Scan for the cell matching the given text and deliver its [x, y] coordinate at center. 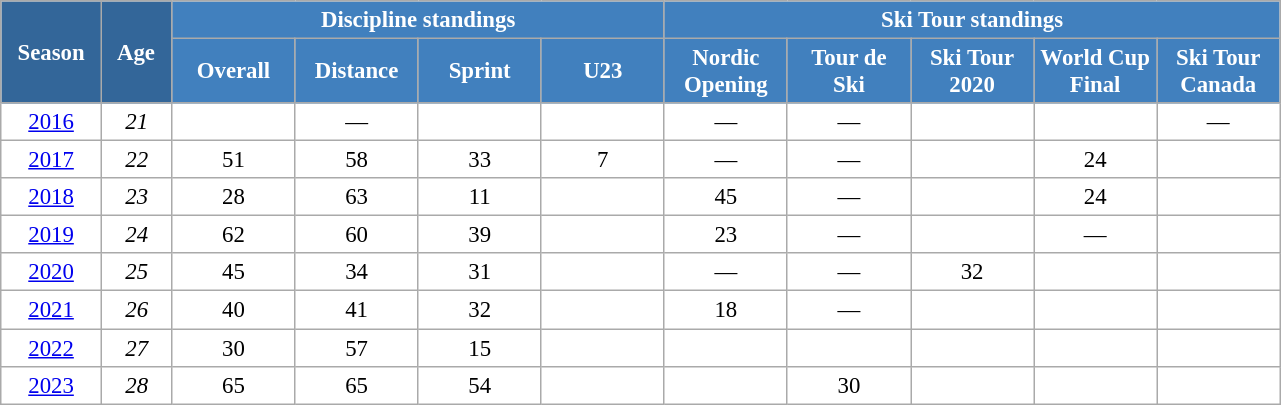
2016 [52, 122]
2022 [52, 348]
NordicOpening [726, 72]
Ski TourCanada [1218, 72]
21 [136, 122]
33 [480, 160]
2021 [52, 310]
Tour deSki [848, 72]
U23 [602, 72]
Distance [356, 72]
62 [234, 235]
Sprint [480, 72]
Season [52, 52]
40 [234, 310]
25 [136, 273]
2019 [52, 235]
58 [356, 160]
57 [356, 348]
27 [136, 348]
63 [356, 197]
54 [480, 385]
2020 [52, 273]
26 [136, 310]
World CupFinal [1096, 72]
Ski Tour2020 [972, 72]
22 [136, 160]
7 [602, 160]
15 [480, 348]
Age [136, 52]
2023 [52, 385]
Ski Tour standings [972, 20]
31 [480, 273]
11 [480, 197]
Discipline standings [418, 20]
Overall [234, 72]
39 [480, 235]
34 [356, 273]
2018 [52, 197]
2017 [52, 160]
41 [356, 310]
51 [234, 160]
60 [356, 235]
18 [726, 310]
